Detect which cell encompasses the target text, then output its [X, Y] center coordinate. 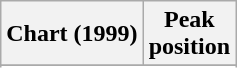
Chart (1999) [72, 34]
Peakposition [189, 34]
